Return the (x, y) coordinate for the center point of the cell that contains the specified text.  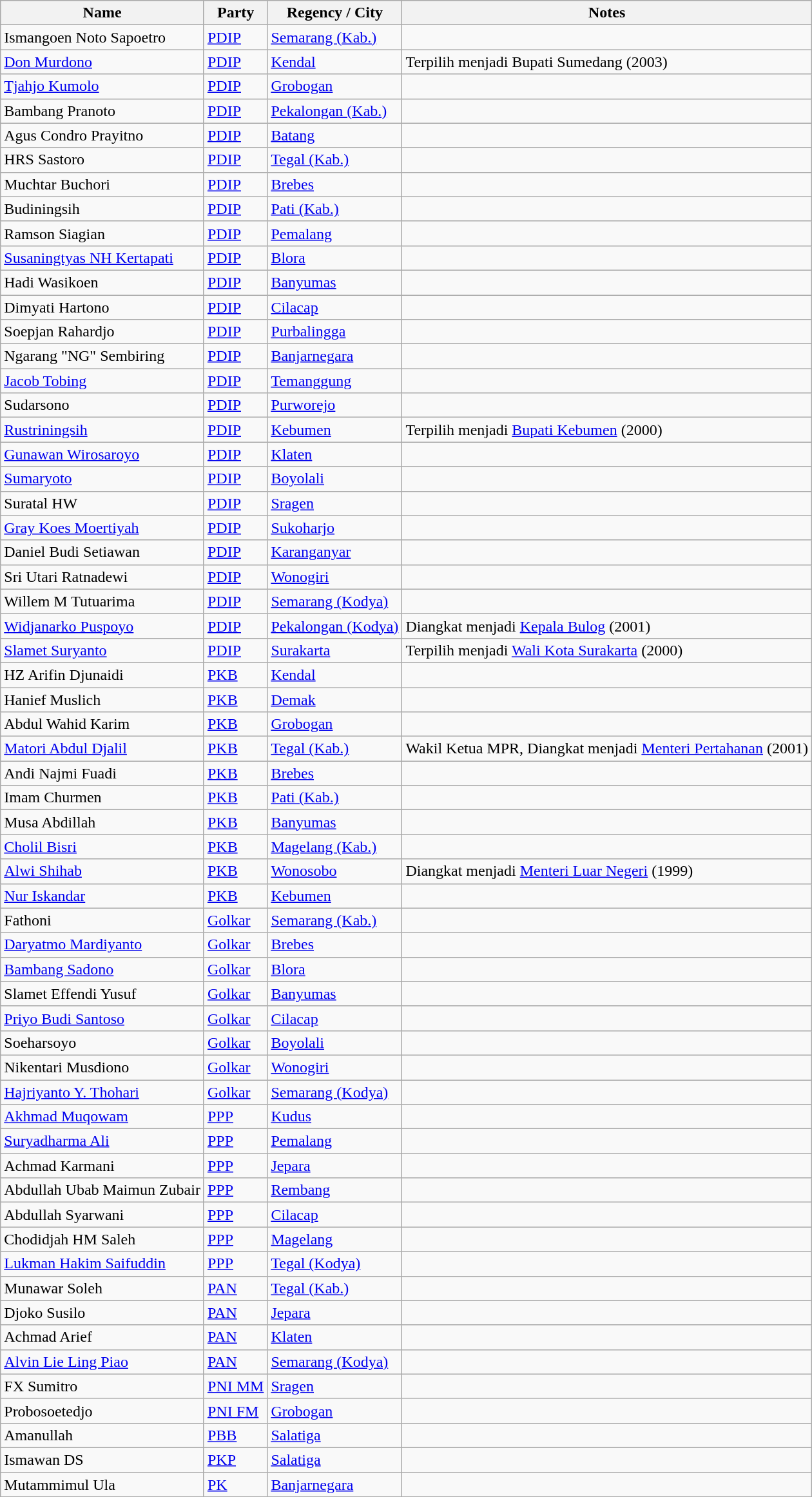
Ismawan DS (102, 1460)
Sukoharjo (335, 528)
Sri Utari Ratnadewi (102, 577)
PK (235, 1484)
Terpilih menjadi Bupati Sumedang (2003) (607, 62)
Suratal HW (102, 503)
Cholil Bisri (102, 847)
Nur Iskandar (102, 896)
Kudus (335, 1117)
Willem M Tutuarima (102, 601)
Daryatmo Mardiyanto (102, 945)
PNI MM (235, 1386)
Karanganyar (335, 552)
Regency / City (335, 13)
Don Murdono (102, 62)
Surakarta (335, 650)
Terpilih menjadi Bupati Kebumen (2000) (607, 430)
Tegal (Kodya) (335, 1264)
Purworejo (335, 405)
Magelang (Kab.) (335, 847)
Pekalongan (Kodya) (335, 626)
Hanief Muslich (102, 699)
Bambang Sadono (102, 969)
Name (102, 13)
Rustriningsih (102, 430)
Temanggung (335, 381)
Budiningsih (102, 209)
Notes (607, 13)
Batang (335, 135)
Djoko Susilo (102, 1313)
Susaningtyas NH Kertapati (102, 258)
Soepjan Rahardjo (102, 332)
Nikentari Musdiono (102, 1067)
PKP (235, 1460)
Imam Churmen (102, 798)
FX Sumitro (102, 1386)
Hajriyanto Y. Thohari (102, 1092)
Andi Najmi Fuadi (102, 773)
Matori Abdul Djalil (102, 749)
Agus Condro Prayitno (102, 135)
Wakil Ketua MPR, Diangkat menjadi Menteri Pertahanan (2001) (607, 749)
Musa Abdillah (102, 822)
Gray Koes Moertiyah (102, 528)
Slamet Suryanto (102, 650)
Demak (335, 699)
Diangkat menjadi Kepala Bulog (2001) (607, 626)
Chodidjah HM Saleh (102, 1239)
Party (235, 13)
Sumaryoto (102, 479)
Sudarsono (102, 405)
Achmad Arief (102, 1337)
Munawar Soleh (102, 1288)
Diangkat menjadi Menteri Luar Negeri (1999) (607, 871)
Fathoni (102, 920)
HRS Sastoro (102, 160)
Dimyati Hartono (102, 307)
Ramson Siagian (102, 233)
Mutammimul Ula (102, 1484)
Alvin Lie Ling Piao (102, 1362)
Jacob Tobing (102, 381)
Daniel Budi Setiawan (102, 552)
Ngarang "NG" Sembiring (102, 356)
Purbalingga (335, 332)
HZ Arifin Djunaidi (102, 675)
Abdul Wahid Karim (102, 724)
Abdullah Ubab Maimun Zubair (102, 1190)
Tjahjo Kumolo (102, 86)
Gunawan Wirosaroyo (102, 454)
Priyo Budi Santoso (102, 1018)
Achmad Karmani (102, 1166)
Wonosobo (335, 871)
Ismangoen Noto Sapoetro (102, 37)
Soeharsoyo (102, 1043)
Muchtar Buchori (102, 184)
Lukman Hakim Saifuddin (102, 1264)
Amanullah (102, 1435)
Magelang (335, 1239)
Hadi Wasikoen (102, 282)
PNI FM (235, 1411)
Abdullah Syarwani (102, 1215)
PBB (235, 1435)
Terpilih menjadi Wali Kota Surakarta (2000) (607, 650)
Probosoetedjo (102, 1411)
Widjanarko Puspoyo (102, 626)
Akhmad Muqowam (102, 1117)
Alwi Shihab (102, 871)
Suryadharma Ali (102, 1141)
Rembang (335, 1190)
Pekalongan (Kab.) (335, 111)
Slamet Effendi Yusuf (102, 994)
Bambang Pranoto (102, 111)
